Determine the (x, y) coordinate at the center of the cell enclosing the given text.  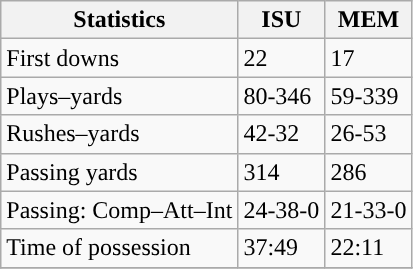
286 (368, 172)
22 (282, 58)
Plays–yards (120, 96)
MEM (368, 20)
17 (368, 58)
Passing: Comp–Att–Int (120, 210)
First downs (120, 58)
Statistics (120, 20)
26-53 (368, 134)
42-32 (282, 134)
37:49 (282, 248)
59-339 (368, 96)
314 (282, 172)
21-33-0 (368, 210)
Passing yards (120, 172)
Rushes–yards (120, 134)
ISU (282, 20)
24-38-0 (282, 210)
22:11 (368, 248)
80-346 (282, 96)
Time of possession (120, 248)
